Pinpoint the cell where the given text exists, returning its [x, y] midpoint coordinate. 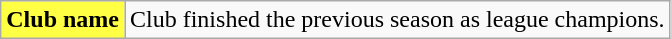
Club finished the previous season as league champions. [397, 20]
Club name [63, 20]
